From the cell containing the given text, extract its center point as (x, y) coordinate. 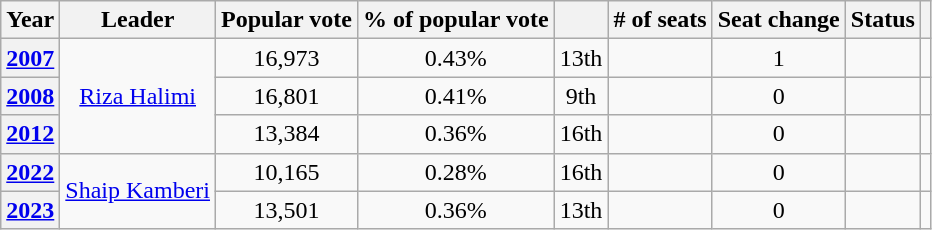
0.28% (456, 172)
2008 (30, 96)
13,501 (287, 210)
Leader (138, 20)
16,973 (287, 58)
0.41% (456, 96)
Popular vote (287, 20)
13,384 (287, 134)
9th (581, 96)
# of seats (660, 20)
10,165 (287, 172)
2022 (30, 172)
% of popular vote (456, 20)
Riza Halimi (138, 96)
2007 (30, 58)
0.43% (456, 58)
1 (778, 58)
16,801 (287, 96)
Seat change (778, 20)
2012 (30, 134)
Year (30, 20)
2023 (30, 210)
Shaip Kamberi (138, 191)
Status (882, 20)
